Capture the cell that displays the provided text and extract its [x, y] central coordinate. 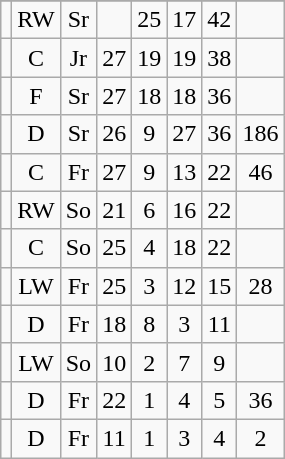
13 [184, 172]
17 [184, 20]
186 [260, 134]
7 [184, 362]
46 [260, 172]
F [36, 96]
10 [114, 362]
8 [150, 324]
15 [220, 286]
16 [184, 210]
42 [220, 20]
5 [220, 400]
6 [150, 210]
21 [114, 210]
28 [260, 286]
12 [184, 286]
38 [220, 58]
Jr [78, 58]
26 [114, 134]
